Locate the cell with the specified text and output its (x, y) center coordinate. 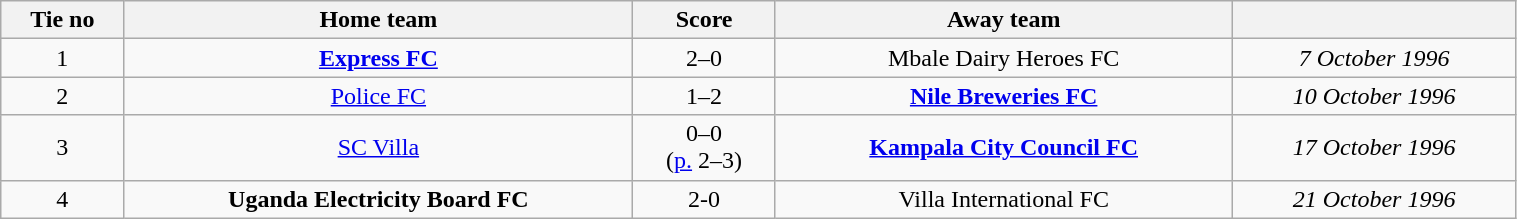
Express FC (378, 58)
10 October 1996 (1374, 96)
1 (62, 58)
0–0 (p. 2–3) (704, 148)
Uganda Electricity Board FC (378, 199)
Tie no (62, 20)
Villa International FC (1004, 199)
17 October 1996 (1374, 148)
Police FC (378, 96)
21 October 1996 (1374, 199)
SC Villa (378, 148)
2 (62, 96)
Kampala City Council FC (1004, 148)
Nile Breweries FC (1004, 96)
4 (62, 199)
1–2 (704, 96)
2–0 (704, 58)
Away team (1004, 20)
Mbale Dairy Heroes FC (1004, 58)
Score (704, 20)
Home team (378, 20)
3 (62, 148)
2-0 (704, 199)
7 October 1996 (1374, 58)
